Capture the cell that displays the provided text and extract its (x, y) central coordinate. 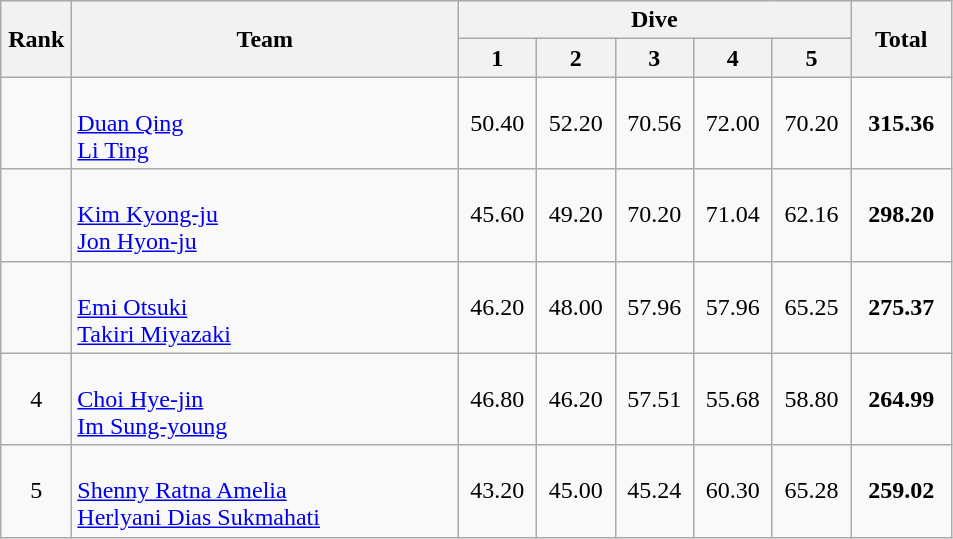
62.16 (812, 215)
57.51 (654, 399)
Team (265, 39)
58.80 (812, 399)
52.20 (576, 123)
Emi OtsukiTakiri Miyazaki (265, 307)
48.00 (576, 307)
55.68 (734, 399)
65.25 (812, 307)
43.20 (498, 491)
298.20 (902, 215)
71.04 (734, 215)
Duan QingLi Ting (265, 123)
Rank (36, 39)
Kim Kyong-juJon Hyon-ju (265, 215)
2 (576, 58)
72.00 (734, 123)
264.99 (902, 399)
Choi Hye-jinIm Sung-young (265, 399)
45.24 (654, 491)
259.02 (902, 491)
3 (654, 58)
65.28 (812, 491)
1 (498, 58)
315.36 (902, 123)
45.60 (498, 215)
60.30 (734, 491)
70.56 (654, 123)
45.00 (576, 491)
46.80 (498, 399)
275.37 (902, 307)
50.40 (498, 123)
49.20 (576, 215)
Total (902, 39)
Dive (654, 20)
Shenny Ratna AmeliaHerlyani Dias Sukmahati (265, 491)
